Find where the given text appears and provide that cell's center as (x, y) coordinate. 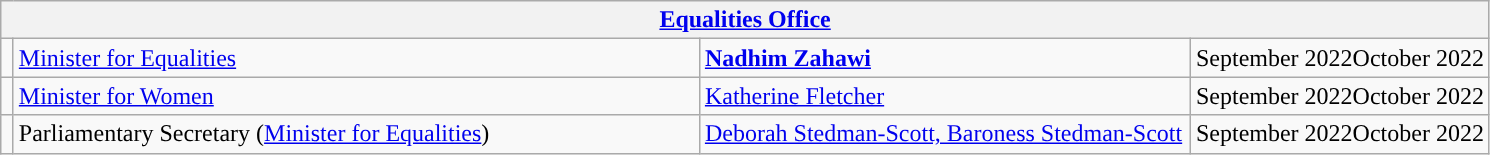
Minister for Equalities (356, 58)
Deborah Stedman-Scott, Baroness Stedman-Scott (944, 134)
Parliamentary Secretary (Minister for Equalities) (356, 134)
Minister for Women (356, 96)
Katherine Fletcher (944, 96)
Nadhim Zahawi (944, 58)
Equalities Office (746, 20)
